Search for the cell housing the specified text and yield its (x, y) center coordinate. 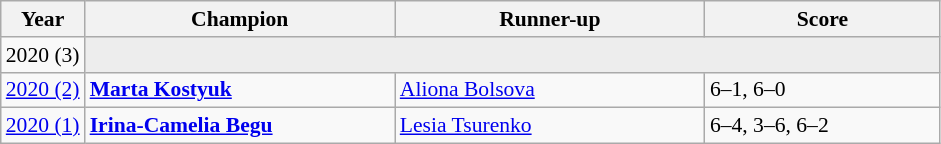
Lesia Tsurenko (550, 126)
6–4, 3–6, 6–2 (822, 126)
2020 (1) (43, 126)
Irina-Camelia Begu (240, 126)
Champion (240, 19)
Aliona Bolsova (550, 90)
Marta Kostyuk (240, 90)
Runner-up (550, 19)
2020 (2) (43, 90)
Score (822, 19)
6–1, 6–0 (822, 90)
Year (43, 19)
2020 (3) (43, 55)
